From the cell containing the given text, extract its center point as (x, y) coordinate. 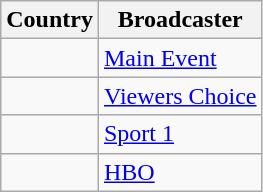
Broadcaster (180, 20)
Viewers Choice (180, 96)
HBO (180, 172)
Main Event (180, 58)
Country (50, 20)
Sport 1 (180, 134)
